Identify which cell holds the provided text, then report its (x, y) central coordinate. 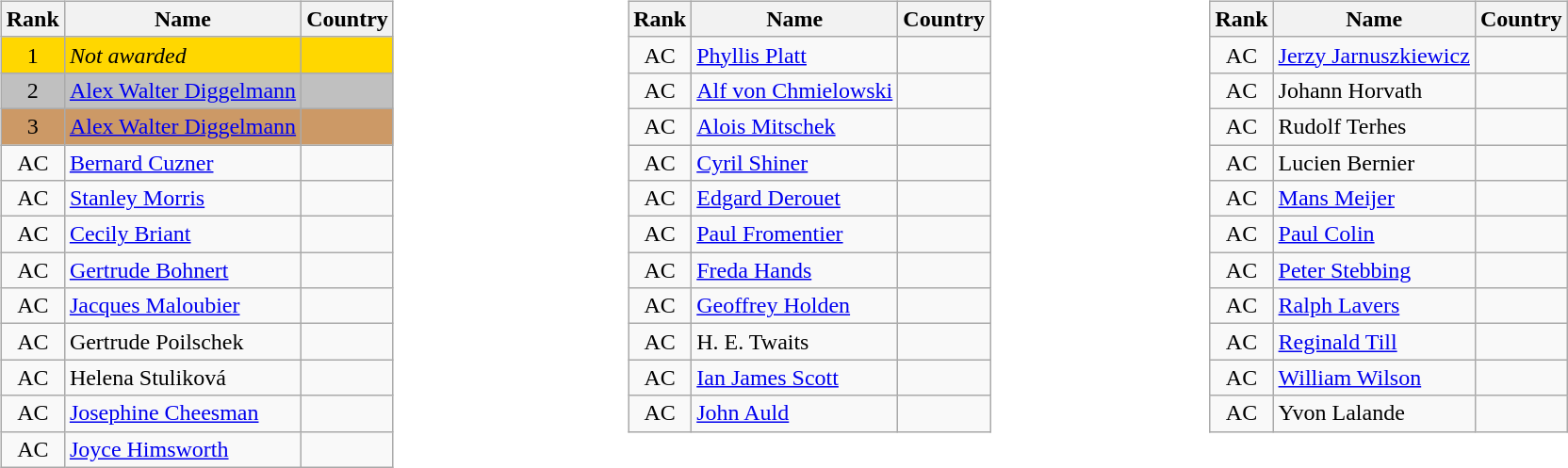
Alois Mitschek (795, 126)
Alf von Chmielowski (795, 90)
3 (32, 126)
Joyce Himsworth (183, 449)
Rudolf Terhes (1374, 126)
John Auld (795, 413)
Johann Horvath (1374, 90)
Paul Fromentier (795, 234)
Mans Meijer (1374, 199)
Josephine Cheesman (183, 413)
Cyril Shiner (795, 163)
Yvon Lalande (1374, 413)
Lucien Bernier (1374, 163)
H. E. Twaits (795, 342)
Stanley Morris (183, 199)
Not awarded (183, 55)
2 (32, 90)
1 (32, 55)
Helena Stuliková (183, 378)
Ralph Lavers (1374, 306)
Jerzy Jarnuszkiewicz (1374, 55)
Bernard Cuzner (183, 163)
Ian James Scott (795, 378)
Phyllis Platt (795, 55)
Edgard Derouet (795, 199)
Cecily Briant (183, 234)
Gertrude Poilschek (183, 342)
Gertrude Bohnert (183, 270)
Reginald Till (1374, 342)
Jacques Maloubier (183, 306)
Geoffrey Holden (795, 306)
Peter Stebbing (1374, 270)
William Wilson (1374, 378)
Paul Colin (1374, 234)
Freda Hands (795, 270)
